Identify which cell holds the provided text, then report its [x, y] central coordinate. 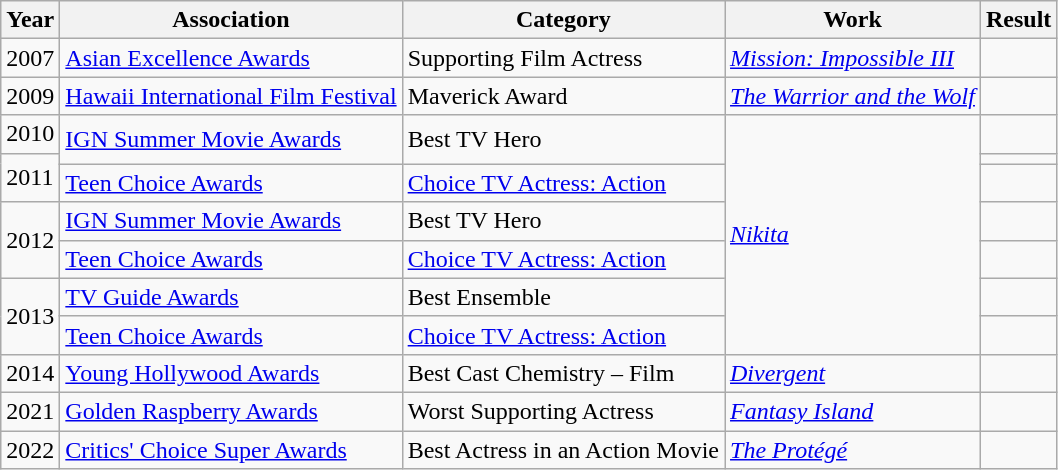
2009 [30, 96]
2014 [30, 373]
Year [30, 20]
Best Actress in an Action Movie [563, 449]
2007 [30, 58]
Critics' Choice Super Awards [231, 449]
Best Cast Chemistry – Film [563, 373]
2011 [30, 178]
Category [563, 20]
Work [852, 20]
Maverick Award [563, 96]
2010 [30, 134]
Golden Raspberry Awards [231, 411]
TV Guide Awards [231, 297]
Supporting Film Actress [563, 58]
2021 [30, 411]
The Protégé [852, 449]
Worst Supporting Actress [563, 411]
Divergent [852, 373]
2012 [30, 240]
Result [1018, 20]
Fantasy Island [852, 411]
Young Hollywood Awards [231, 373]
The Warrior and the Wolf [852, 96]
Mission: Impossible III [852, 58]
Association [231, 20]
Asian Excellence Awards [231, 58]
2022 [30, 449]
Hawaii International Film Festival [231, 96]
Best Ensemble [563, 297]
Nikita [852, 234]
2013 [30, 316]
